Determine the [x, y] coordinate at the center of the cell enclosing the given text.  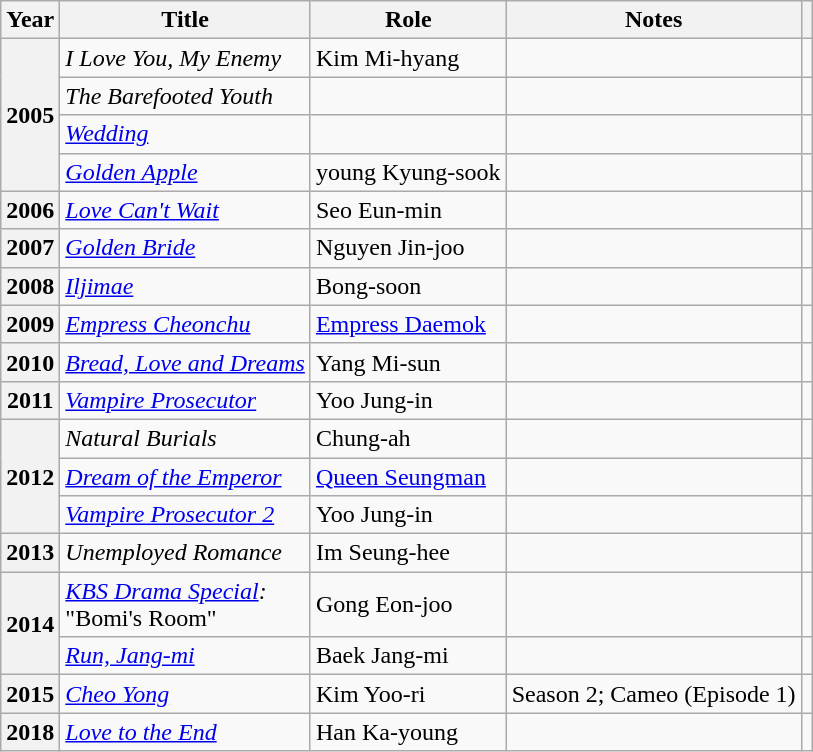
Dream of the Emperor [186, 477]
Queen Seungman [408, 477]
Im Seung-hee [408, 553]
Han Ka-young [408, 732]
Run, Jang-mi [186, 656]
2018 [30, 732]
Bong-soon [408, 286]
Natural Burials [186, 438]
Empress Cheonchu [186, 324]
Bread, Love and Dreams [186, 362]
2007 [30, 248]
Seo Eun-min [408, 210]
Love Can't Wait [186, 210]
2015 [30, 694]
Love to the End [186, 732]
Wedding [186, 134]
Nguyen Jin-joo [408, 248]
Baek Jang-mi [408, 656]
Unemployed Romance [186, 553]
Gong Eon-joo [408, 604]
Chung-ah [408, 438]
2008 [30, 286]
2013 [30, 553]
I Love You, My Enemy [186, 58]
KBS Drama Special:"Bomi's Room" [186, 604]
Golden Apple [186, 172]
Year [30, 20]
Cheo Yong [186, 694]
Season 2; Cameo (Episode 1) [654, 694]
2011 [30, 400]
2014 [30, 624]
young Kyung-sook [408, 172]
Notes [654, 20]
2005 [30, 115]
2012 [30, 476]
Empress Daemok [408, 324]
Kim Mi-hyang [408, 58]
Yang Mi-sun [408, 362]
Role [408, 20]
2006 [30, 210]
Title [186, 20]
2009 [30, 324]
Vampire Prosecutor 2 [186, 515]
Kim Yoo-ri [408, 694]
Vampire Prosecutor [186, 400]
Iljimae [186, 286]
Golden Bride [186, 248]
2010 [30, 362]
The Barefooted Youth [186, 96]
